Search for the cell housing the specified text and yield its (X, Y) center coordinate. 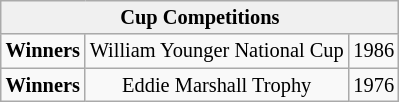
Cup Competitions (200, 17)
1986 (374, 51)
Eddie Marshall Trophy (217, 85)
William Younger National Cup (217, 51)
1976 (374, 85)
